Search for the cell housing the specified text and yield its (X, Y) center coordinate. 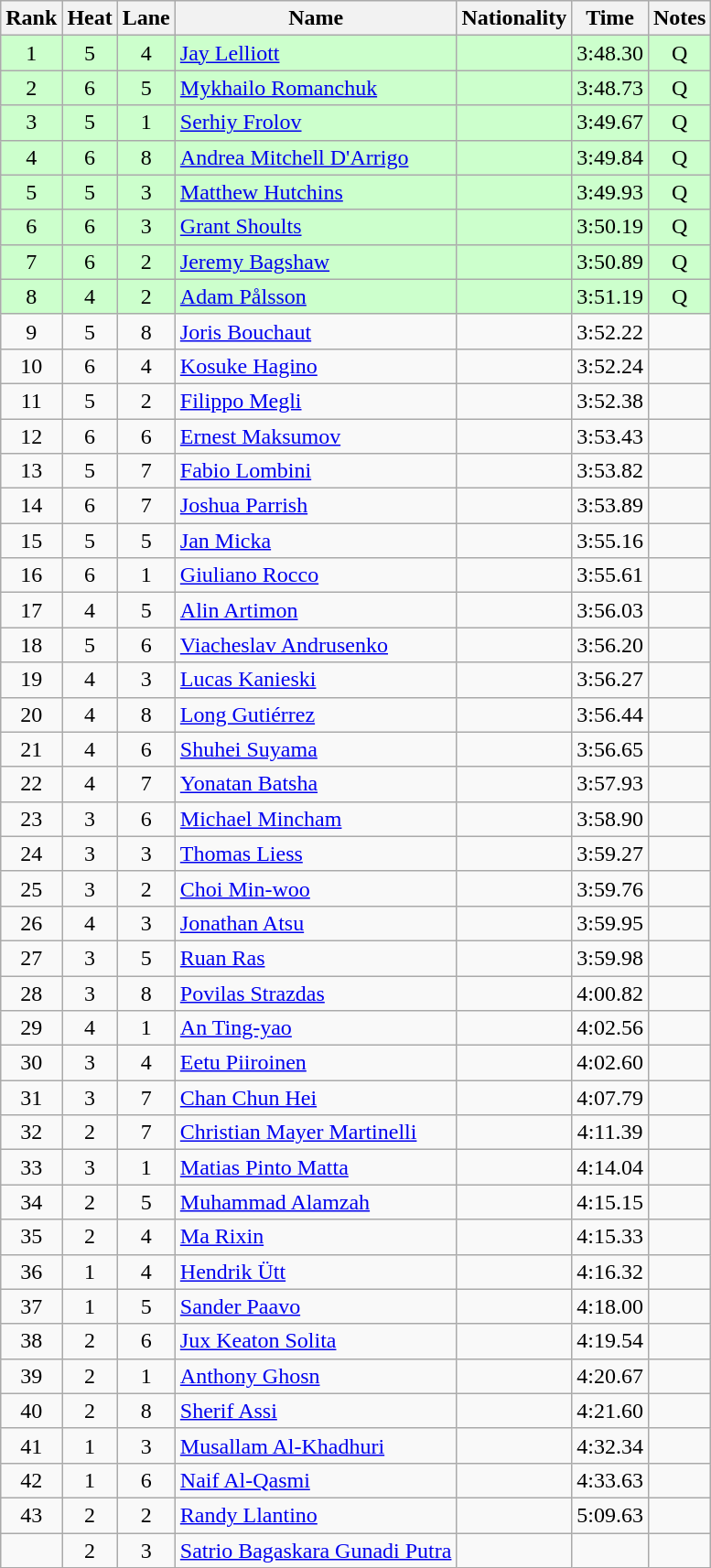
Heat (90, 18)
Ruan Ras (316, 958)
3:50.89 (610, 262)
Matias Pinto Matta (316, 1167)
31 (31, 1098)
Rank (31, 18)
4:00.82 (610, 993)
Kosuke Hagino (316, 366)
3:59.98 (610, 958)
37 (31, 1306)
Alin Artimon (316, 610)
Viacheslav Andrusenko (316, 645)
Yonatan Batsha (316, 784)
Fabio Lombini (316, 471)
4:32.34 (610, 1445)
3:59.27 (610, 854)
4:15.33 (610, 1237)
42 (31, 1480)
3:50.19 (610, 227)
Jan Micka (316, 541)
14 (31, 506)
An Ting-yao (316, 1028)
3:53.43 (610, 436)
24 (31, 854)
3:55.16 (610, 541)
3:59.95 (610, 923)
3:49.67 (610, 123)
20 (31, 714)
3:48.73 (610, 88)
26 (31, 923)
Anthony Ghosn (316, 1376)
21 (31, 749)
Ernest Maksumov (316, 436)
Naif Al-Qasmi (316, 1480)
3:53.89 (610, 506)
3:48.30 (610, 53)
Ma Rixin (316, 1237)
36 (31, 1272)
Lucas Kanieski (316, 680)
Michael Mincham (316, 819)
33 (31, 1167)
3:52.22 (610, 331)
11 (31, 401)
Muhammad Alamzah (316, 1202)
Hendrik Ütt (316, 1272)
43 (31, 1515)
Sander Paavo (316, 1306)
35 (31, 1237)
4:33.63 (610, 1480)
Andrea Mitchell D'Arrigo (316, 157)
3:58.90 (610, 819)
Time (610, 18)
Lane (146, 18)
4:15.15 (610, 1202)
3:53.82 (610, 471)
Jay Lelliott (316, 53)
17 (31, 610)
29 (31, 1028)
Notes (679, 18)
5:09.63 (610, 1515)
Sherif Assi (316, 1411)
9 (31, 331)
Grant Shoults (316, 227)
Musallam Al-Khadhuri (316, 1445)
16 (31, 575)
3:59.76 (610, 888)
41 (31, 1445)
Jeremy Bagshaw (316, 262)
28 (31, 993)
4:16.32 (610, 1272)
34 (31, 1202)
22 (31, 784)
Eetu Piiroinen (316, 1063)
27 (31, 958)
3:52.24 (610, 366)
Chan Chun Hei (316, 1098)
19 (31, 680)
Adam Pålsson (316, 296)
3:56.44 (610, 714)
Filippo Megli (316, 401)
4:18.00 (610, 1306)
32 (31, 1133)
Giuliano Rocco (316, 575)
Serhiy Frolov (316, 123)
3:49.84 (610, 157)
4:11.39 (610, 1133)
Shuhei Suyama (316, 749)
4:21.60 (610, 1411)
15 (31, 541)
Jonathan Atsu (316, 923)
3:57.93 (610, 784)
38 (31, 1341)
3:56.20 (610, 645)
3:51.19 (610, 296)
Choi Min-woo (316, 888)
Name (316, 18)
3:56.27 (610, 680)
3:55.61 (610, 575)
4:07.79 (610, 1098)
39 (31, 1376)
Povilas Strazdas (316, 993)
23 (31, 819)
Christian Mayer Martinelli (316, 1133)
13 (31, 471)
4:02.56 (610, 1028)
40 (31, 1411)
Joris Bouchaut (316, 331)
3:56.03 (610, 610)
10 (31, 366)
Joshua Parrish (316, 506)
3:56.65 (610, 749)
18 (31, 645)
3:52.38 (610, 401)
4:14.04 (610, 1167)
4:02.60 (610, 1063)
12 (31, 436)
Thomas Liess (316, 854)
Nationality (514, 18)
Satrio Bagaskara Gunadi Putra (316, 1551)
30 (31, 1063)
Randy Llantino (316, 1515)
4:19.54 (610, 1341)
25 (31, 888)
3:49.93 (610, 192)
Jux Keaton Solita (316, 1341)
Long Gutiérrez (316, 714)
4:20.67 (610, 1376)
Matthew Hutchins (316, 192)
Mykhailo Romanchuk (316, 88)
